Provide the (X, Y) coordinate of the cell's center where the given text is located.  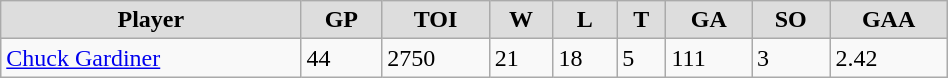
L (585, 20)
GP (342, 20)
3 (791, 58)
W (521, 20)
Player (151, 20)
44 (342, 58)
5 (642, 58)
111 (709, 58)
2750 (436, 58)
TOI (436, 20)
18 (585, 58)
21 (521, 58)
Chuck Gardiner (151, 58)
SO (791, 20)
2.42 (888, 58)
GAA (888, 20)
T (642, 20)
GA (709, 20)
